Provide the [x, y] coordinate of the cell's center where the given text is located.  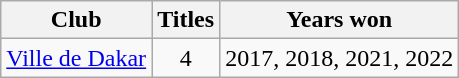
Ville de Dakar [76, 58]
Titles [186, 20]
Club [76, 20]
2017, 2018, 2021, 2022 [340, 58]
4 [186, 58]
Years won [340, 20]
